Return (X, Y) of the center of cell containing provided text 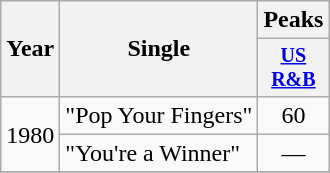
— (294, 153)
60 (294, 115)
Single (159, 49)
"You're a Winner" (159, 153)
Peaks (294, 20)
"Pop Your Fingers" (159, 115)
1980 (30, 134)
USR&B (294, 68)
Year (30, 49)
